Locate the cell with the specified text and output its (X, Y) center coordinate. 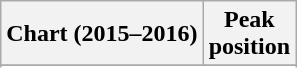
Chart (2015–2016) (102, 34)
Peakposition (249, 34)
